Find where the given text appears and provide that cell's center as [x, y] coordinate. 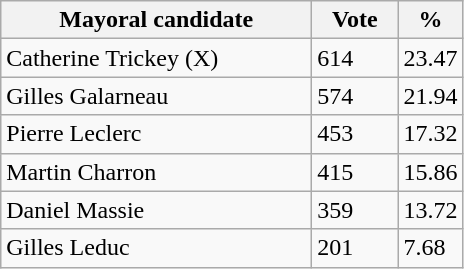
Vote [355, 20]
17.32 [430, 134]
23.47 [430, 58]
21.94 [430, 96]
614 [355, 58]
Martin Charron [156, 172]
Catherine Trickey (X) [156, 58]
13.72 [430, 210]
Mayoral candidate [156, 20]
15.86 [430, 172]
201 [355, 248]
415 [355, 172]
453 [355, 134]
% [430, 20]
574 [355, 96]
Daniel Massie [156, 210]
Gilles Leduc [156, 248]
Pierre Leclerc [156, 134]
7.68 [430, 248]
359 [355, 210]
Gilles Galarneau [156, 96]
